Return the (x, y) coordinate for the center point of the cell that contains the specified text.  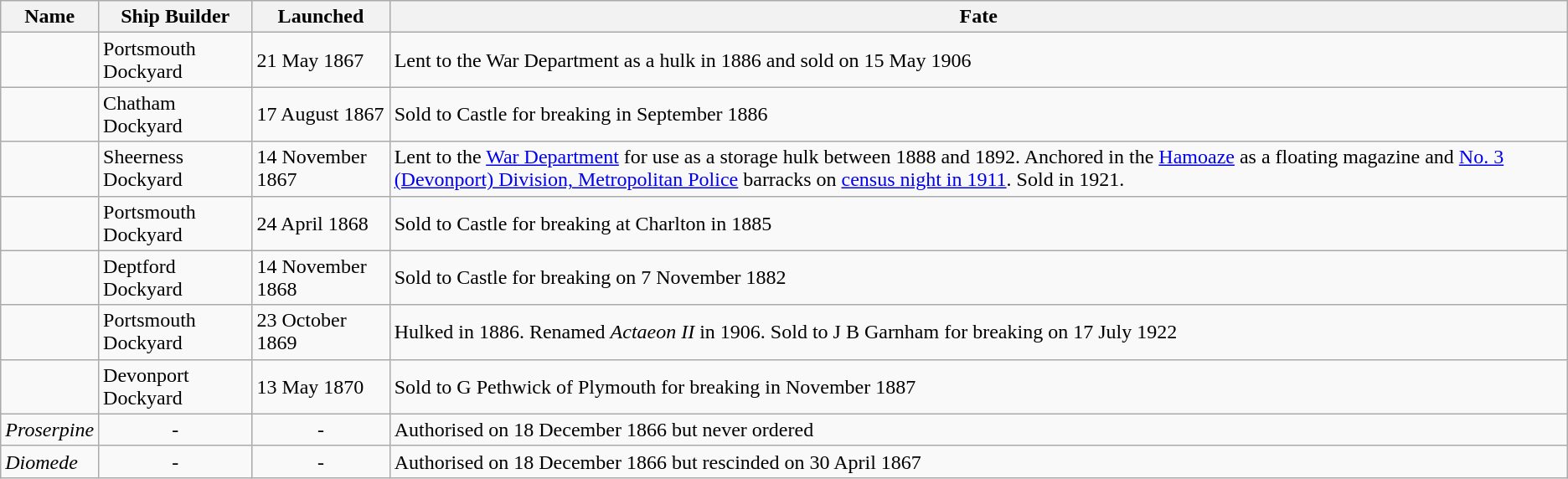
21 May 1867 (321, 60)
Lent to the War Department as a hulk in 1886 and sold on 15 May 1906 (978, 60)
24 April 1868 (321, 223)
Sheerness Dockyard (176, 169)
Hulked in 1886. Renamed Actaeon II in 1906. Sold to J B Garnham for breaking on 17 July 1922 (978, 332)
Fate (978, 17)
17 August 1867 (321, 114)
13 May 1870 (321, 387)
Ship Builder (176, 17)
Sold to G Pethwick of Plymouth for breaking in November 1887 (978, 387)
Deptford Dockyard (176, 278)
23 October 1869 (321, 332)
Name (50, 17)
Devonport Dockyard (176, 387)
Sold to Castle for breaking in September 1886 (978, 114)
Launched (321, 17)
Authorised on 18 December 1866 but rescinded on 30 April 1867 (978, 461)
Sold to Castle for breaking at Charlton in 1885 (978, 223)
Authorised on 18 December 1866 but never ordered (978, 430)
Proserpine (50, 430)
14 November 1867 (321, 169)
Diomede (50, 461)
Chatham Dockyard (176, 114)
Sold to Castle for breaking on 7 November 1882 (978, 278)
14 November 1868 (321, 278)
